From the cell containing the given text, extract its center point as (x, y) coordinate. 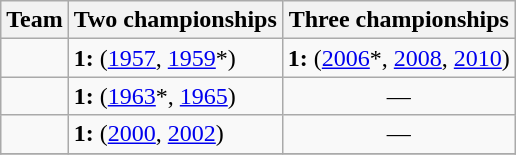
1: (2000, 2002) (175, 134)
1: (1957, 1959*) (175, 58)
Two championships (175, 20)
Three championships (398, 20)
1: (2006*, 2008, 2010) (398, 58)
1: (1963*, 1965) (175, 96)
Team (35, 20)
